Return the (X, Y) coordinate for the center point of the cell that contains the specified text.  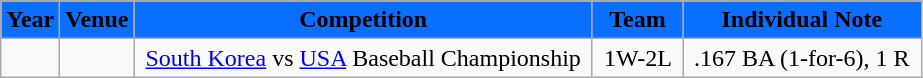
.167 BA (1-for-6), 1 R (802, 58)
Venue (97, 20)
Team (637, 20)
South Korea vs USA Baseball Championship (363, 58)
Competition (363, 20)
Individual Note (802, 20)
Year (30, 20)
1W-2L (637, 58)
